Search for the cell housing the specified text and yield its [x, y] center coordinate. 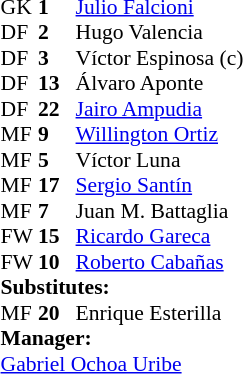
17 [57, 185]
22 [57, 109]
5 [57, 160]
7 [57, 211]
13 [57, 83]
10 [57, 262]
3 [57, 58]
2 [57, 33]
15 [57, 237]
20 [57, 313]
9 [57, 135]
